Identify which cell holds the provided text, then report its (x, y) central coordinate. 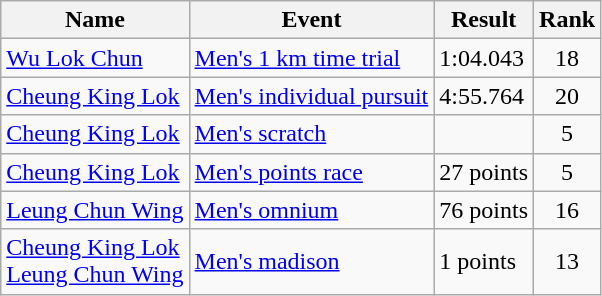
Leung Chun Wing (95, 210)
Men's scratch (312, 134)
Men's omnium (312, 210)
Cheung King LokLeung Chun Wing (95, 262)
Rank (568, 20)
16 (568, 210)
1:04.043 (484, 58)
Men's madison (312, 262)
20 (568, 96)
Event (312, 20)
Men's points race (312, 172)
Men's 1 km time trial (312, 58)
13 (568, 262)
Result (484, 20)
4:55.764 (484, 96)
Men's individual pursuit (312, 96)
76 points (484, 210)
Wu Lok Chun (95, 58)
1 points (484, 262)
Name (95, 20)
27 points (484, 172)
18 (568, 58)
